Output the (X, Y) coordinate of the center of the cell containing the given text.  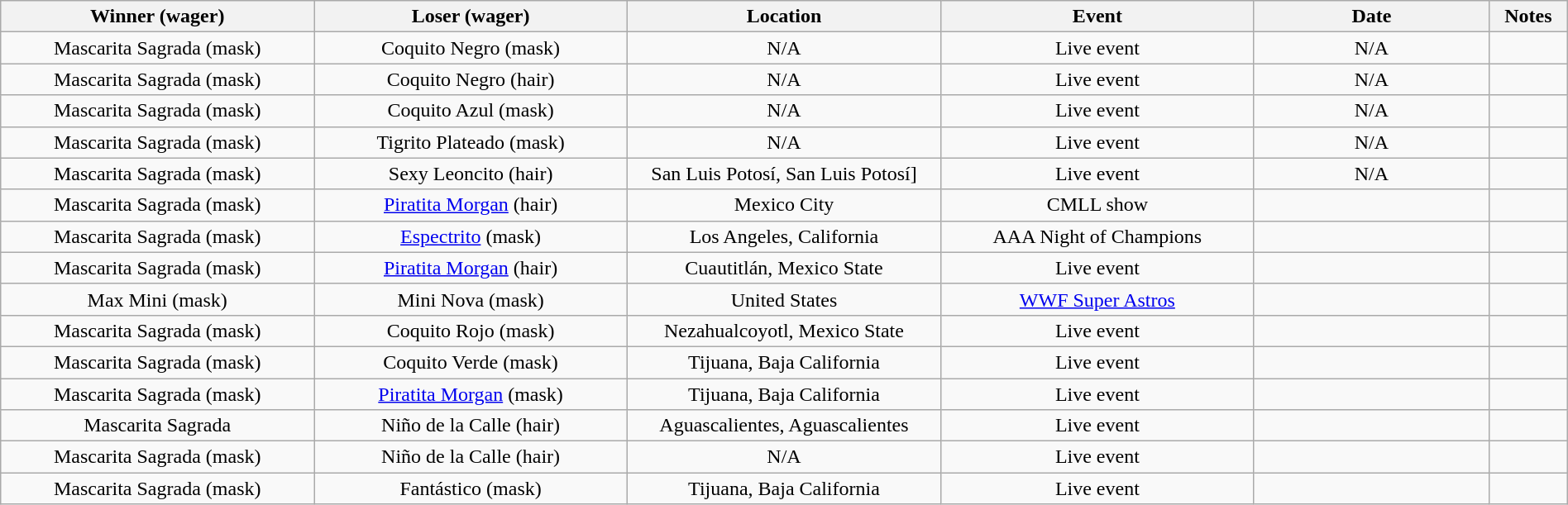
Mascarita Sagrada (157, 426)
Coquito Negro (hair) (471, 79)
Mexico City (784, 205)
Coquito Rojo (mask) (471, 331)
Coquito Verde (mask) (471, 362)
Piratita Morgan (mask) (471, 394)
Tigrito Plateado (mask) (471, 142)
Coquito Azul (mask) (471, 111)
Mini Nova (mask) (471, 299)
Fantástico (mask) (471, 488)
Espectrito (mask) (471, 236)
Coquito Negro (mask) (471, 48)
Loser (wager) (471, 17)
WWF Super Astros (1097, 299)
Location (784, 17)
AAA Night of Champions (1097, 236)
CMLL show (1097, 205)
Los Angeles, California (784, 236)
Nezahualcoyotl, Mexico State (784, 331)
Max Mini (mask) (157, 299)
United States (784, 299)
Date (1371, 17)
Cuautitlán, Mexico State (784, 268)
Sexy Leoncito (hair) (471, 174)
San Luis Potosí, San Luis Potosí] (784, 174)
Winner (wager) (157, 17)
Event (1097, 17)
Aguascalientes, Aguascalientes (784, 426)
Notes (1528, 17)
